Provide the (X, Y) coordinate of the cell's center where the given text is located.  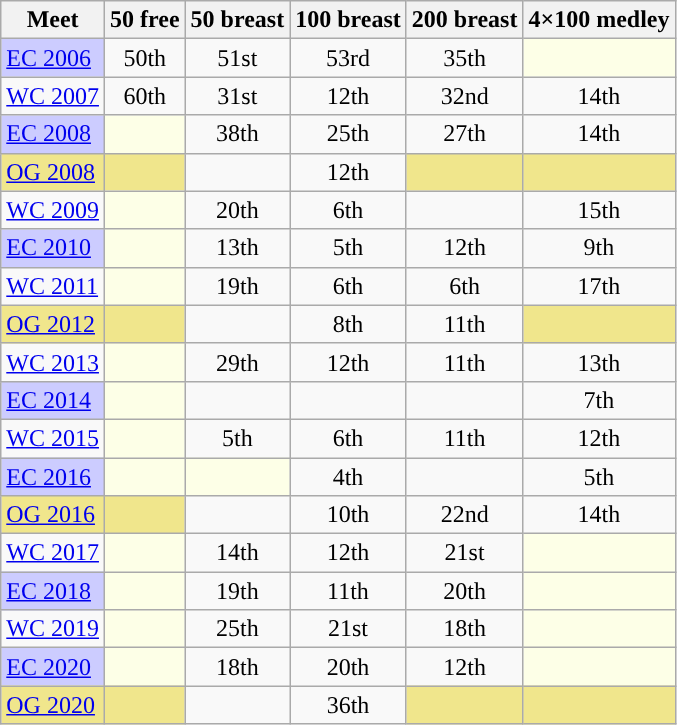
200 breast (464, 20)
WC 2011 (53, 286)
WC 2019 (53, 629)
WC 2013 (53, 362)
OG 2012 (53, 324)
9th (599, 248)
50th (144, 58)
36th (348, 705)
4×100 medley (599, 20)
4th (348, 477)
WC 2015 (53, 438)
50 breast (238, 20)
EC 2014 (53, 400)
31st (238, 96)
10th (348, 515)
WC 2017 (53, 553)
Meet (53, 20)
EC 2010 (53, 248)
29th (238, 362)
OG 2008 (53, 172)
100 breast (348, 20)
EC 2006 (53, 58)
EC 2016 (53, 477)
51st (238, 58)
27th (464, 134)
7th (599, 400)
38th (238, 134)
WC 2007 (53, 96)
17th (599, 286)
WC 2009 (53, 210)
8th (348, 324)
OG 2016 (53, 515)
EC 2008 (53, 134)
EC 2020 (53, 667)
22nd (464, 515)
35th (464, 58)
32nd (464, 96)
53rd (348, 58)
EC 2018 (53, 591)
OG 2020 (53, 705)
60th (144, 96)
15th (599, 210)
50 free (144, 20)
